Scan for the cell matching the given text and deliver its (X, Y) coordinate at center. 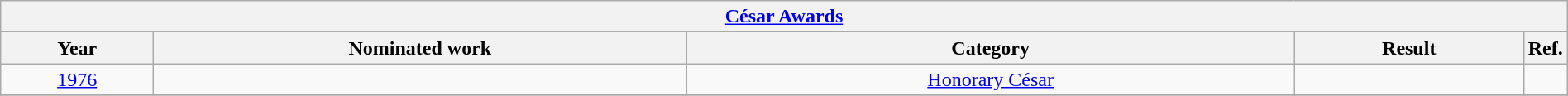
César Awards (784, 17)
1976 (78, 79)
Ref. (1545, 48)
Honorary César (991, 79)
Nominated work (420, 48)
Year (78, 48)
Category (991, 48)
Result (1409, 48)
